Scan for the cell matching the given text and deliver its (X, Y) coordinate at center. 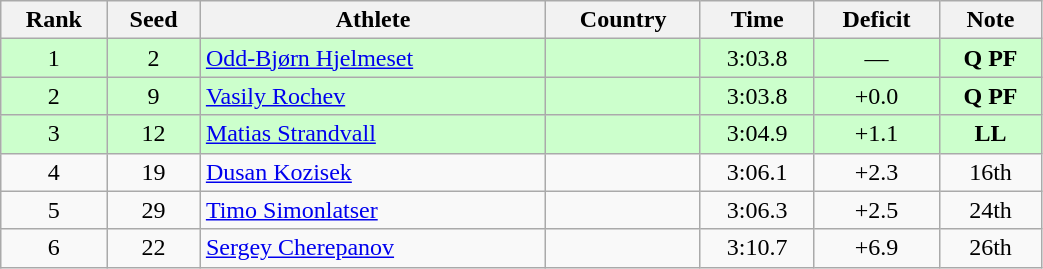
9 (154, 96)
Dusan Kozisek (372, 172)
29 (154, 210)
6 (54, 248)
3:06.1 (757, 172)
Sergey Cherepanov (372, 248)
Timo Simonlatser (372, 210)
Athlete (372, 20)
3:06.3 (757, 210)
+0.0 (876, 96)
Country (624, 20)
24th (990, 210)
+2.3 (876, 172)
16th (990, 172)
+2.5 (876, 210)
Matias Strandvall (372, 134)
LL (990, 134)
Time (757, 20)
+6.9 (876, 248)
3 (54, 134)
3:04.9 (757, 134)
Seed (154, 20)
19 (154, 172)
1 (54, 58)
4 (54, 172)
— (876, 58)
Vasily Rochev (372, 96)
3:10.7 (757, 248)
Rank (54, 20)
Odd-Bjørn Hjelmeset (372, 58)
26th (990, 248)
12 (154, 134)
Deficit (876, 20)
+1.1 (876, 134)
22 (154, 248)
5 (54, 210)
Note (990, 20)
